Identify which cell holds the provided text, then report its [x, y] central coordinate. 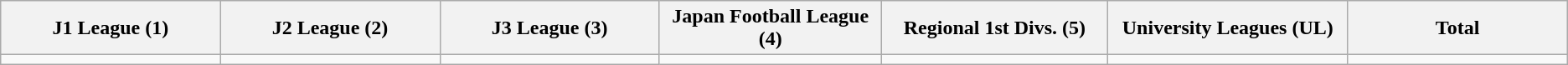
J1 League (1) [111, 28]
J2 League (2) [330, 28]
Regional 1st Divs. (5) [994, 28]
University Leagues (UL) [1228, 28]
Total [1457, 28]
Japan Football League (4) [771, 28]
J3 League (3) [549, 28]
